Pinpoint the cell where the given text exists, returning its [X, Y] midpoint coordinate. 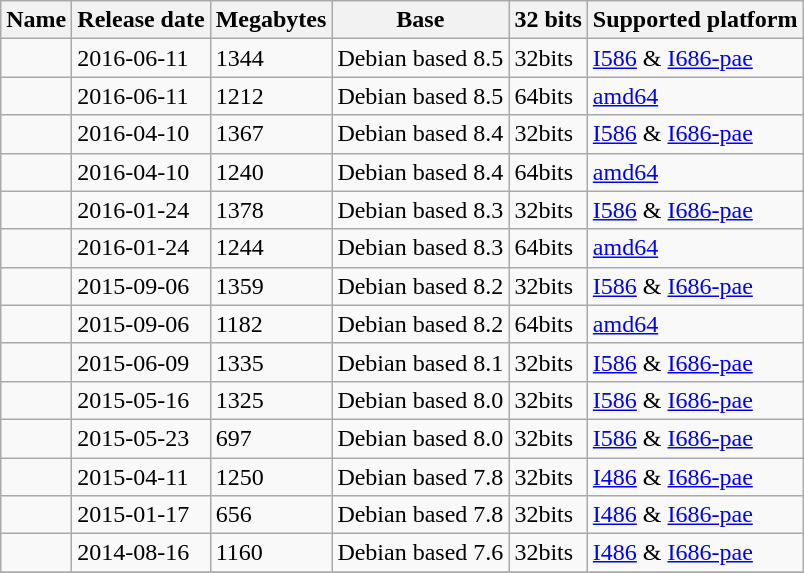
Base [420, 20]
Debian based 8.1 [420, 362]
1240 [271, 172]
697 [271, 438]
1378 [271, 210]
2015-06-09 [141, 362]
Supported platform [695, 20]
1344 [271, 58]
2015-04-11 [141, 477]
656 [271, 515]
1250 [271, 477]
2015-05-16 [141, 400]
2015-01-17 [141, 515]
1335 [271, 362]
Name [36, 20]
1359 [271, 286]
Debian based 7.6 [420, 553]
Release date [141, 20]
1212 [271, 96]
1182 [271, 324]
Megabytes [271, 20]
1244 [271, 248]
32 bits [548, 20]
1367 [271, 134]
2014-08-16 [141, 553]
2015-05-23 [141, 438]
1160 [271, 553]
1325 [271, 400]
